Locate the cell with the specified text and output its (X, Y) center coordinate. 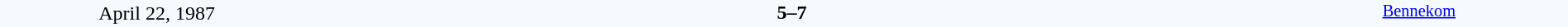
April 22, 1987 (157, 13)
5–7 (791, 12)
Bennekom (1419, 13)
